Output the [X, Y] coordinate of the center of the cell containing the given text.  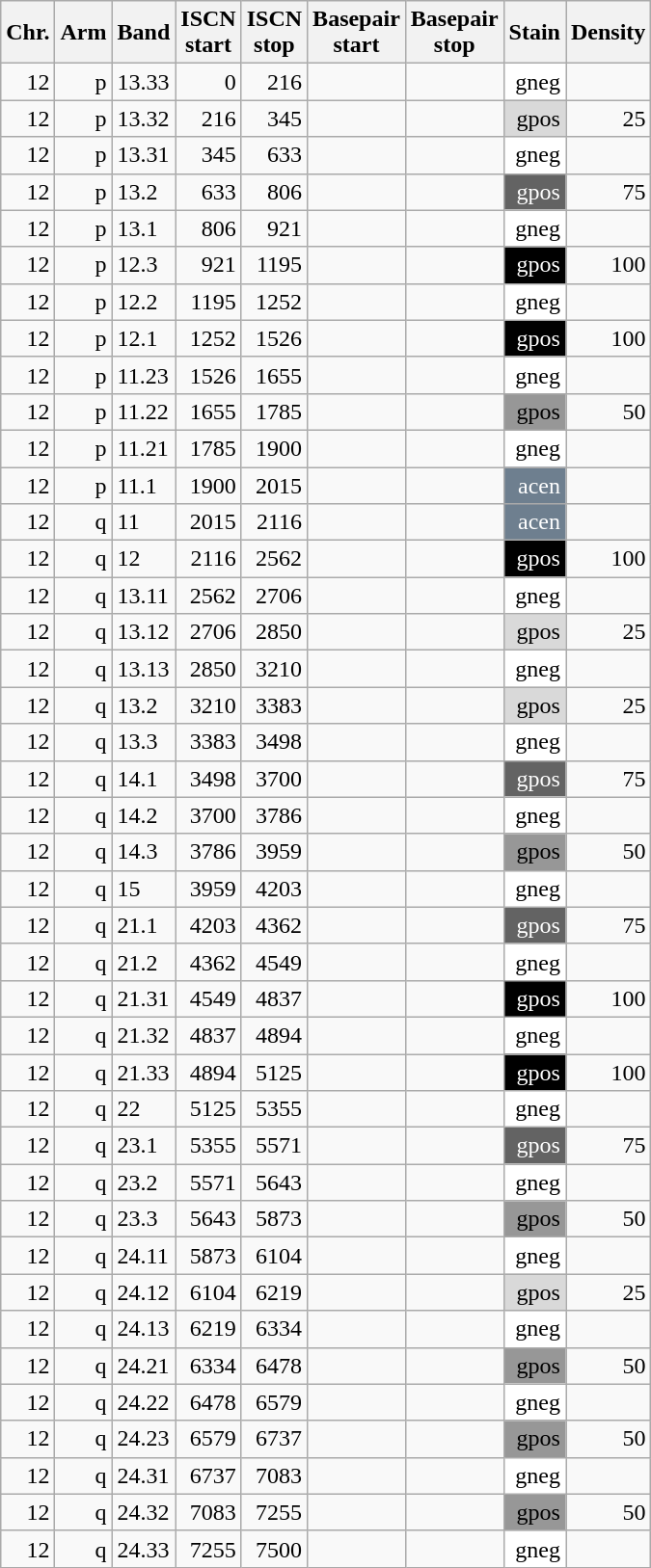
ISCNstart [208, 33]
24.21 [144, 1366]
7500 [274, 1549]
24.13 [144, 1329]
21.33 [144, 1073]
13.13 [144, 669]
12.1 [144, 338]
24.12 [144, 1292]
13.31 [144, 155]
24.23 [144, 1439]
Density [608, 33]
24.11 [144, 1256]
14.3 [144, 852]
Band [144, 33]
23.1 [144, 1146]
11.21 [144, 448]
21.1 [144, 925]
11.1 [144, 485]
21.31 [144, 998]
Stain [534, 33]
24.22 [144, 1402]
14.2 [144, 815]
24.33 [144, 1549]
Basepairstop [454, 33]
Basepairstart [357, 33]
13.32 [144, 119]
13.33 [144, 82]
13.12 [144, 632]
0 [208, 82]
21.2 [144, 962]
13.3 [144, 742]
11.23 [144, 375]
24.31 [144, 1475]
24.32 [144, 1512]
ISCNstop [274, 33]
13.1 [144, 228]
Arm [83, 33]
12.3 [144, 265]
11.22 [144, 412]
23.2 [144, 1183]
23.3 [144, 1219]
13.11 [144, 596]
15 [144, 889]
Chr. [28, 33]
14.1 [144, 779]
12.2 [144, 302]
21.32 [144, 1035]
11 [144, 522]
22 [144, 1109]
